Locate the cell with the specified text and output its [x, y] center coordinate. 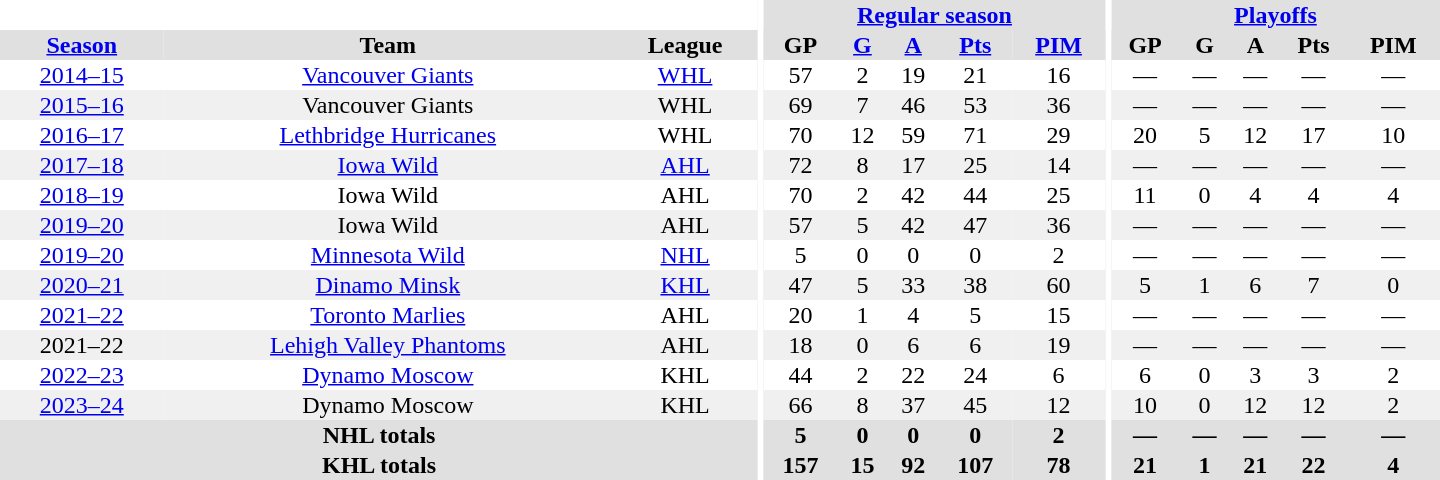
60 [1058, 285]
92 [914, 465]
Season [82, 45]
59 [914, 135]
NHL [685, 255]
38 [976, 285]
45 [976, 405]
14 [1058, 165]
66 [800, 405]
46 [914, 105]
78 [1058, 465]
2016–17 [82, 135]
18 [800, 345]
Regular season [935, 15]
Lethbridge Hurricanes [388, 135]
Dinamo Minsk [388, 285]
KHL totals [379, 465]
Lehigh Valley Phantoms [388, 345]
53 [976, 105]
2020–21 [82, 285]
107 [976, 465]
Playoffs [1276, 15]
29 [1058, 135]
71 [976, 135]
33 [914, 285]
16 [1058, 75]
157 [800, 465]
72 [800, 165]
69 [800, 105]
2018–19 [82, 195]
2017–18 [82, 165]
NHL totals [379, 435]
Minnesota Wild [388, 255]
37 [914, 405]
Toronto Marlies [388, 315]
24 [976, 375]
2015–16 [82, 105]
2023–24 [82, 405]
2014–15 [82, 75]
11 [1145, 195]
2022–23 [82, 375]
Team [388, 45]
League [685, 45]
